Capture the cell that displays the provided text and extract its (X, Y) central coordinate. 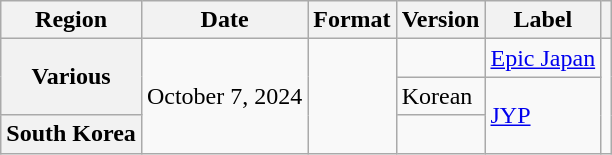
October 7, 2024 (224, 96)
Various (72, 77)
South Korea (72, 134)
Label (543, 20)
Korean (440, 96)
Region (72, 20)
JYP (543, 115)
Version (440, 20)
Format (352, 20)
Epic Japan (543, 58)
Date (224, 20)
